Return the [X, Y] coordinate for the center point of the cell that contains the specified text.  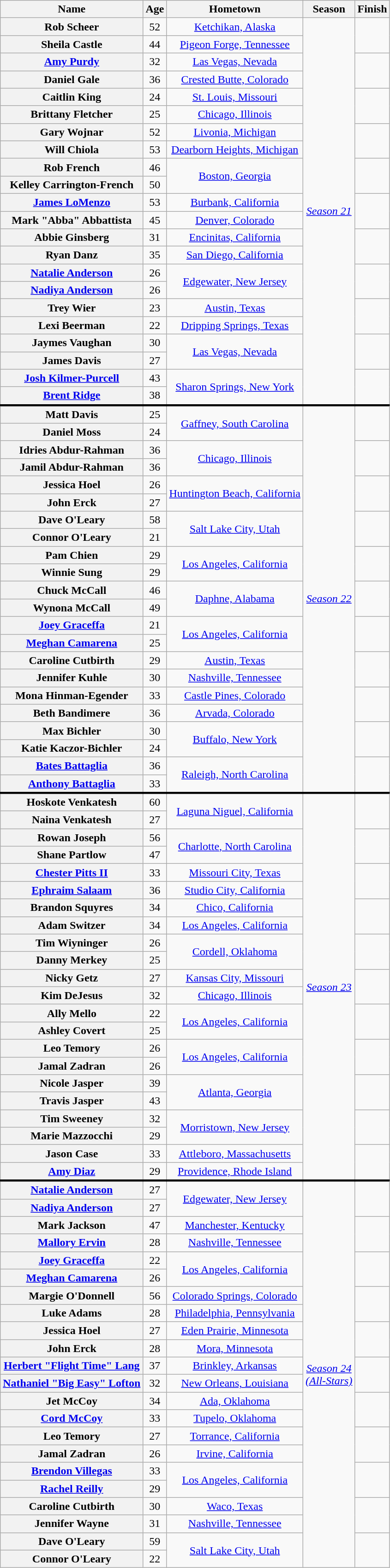
Season 22 [329, 599]
James Davis [72, 360]
58 [155, 520]
Missouri City, Texas [235, 873]
Denver, Colorado [235, 220]
Studio City, California [235, 890]
Season 23 [329, 987]
Margie O'Donnell [72, 1295]
Anthony Battaglia [72, 784]
Season 21 [329, 211]
Caitlin King [72, 97]
Shane Partlow [72, 855]
Amy Purdy [72, 62]
Ketchikan, Alaska [235, 27]
Beth Bandimere [72, 713]
37 [155, 1366]
Ryan Danz [72, 255]
Name [72, 9]
Tupelo, Oklahoma [235, 1418]
Jet McCoy [72, 1401]
Providence, Rhode Island [235, 1172]
Wynona McCall [72, 608]
Pigeon Forge, Tennessee [235, 44]
Josh Kilmer-Purcell [72, 378]
Nicky Getz [72, 978]
Idries Abdur-Rahman [72, 449]
Buffalo, New York [235, 739]
23 [155, 308]
Marie Mazzocchi [72, 1136]
Mark Jackson [72, 1225]
Hometown [235, 9]
Daniel Gale [72, 79]
Colorado Springs, Colorado [235, 1295]
Ally Mello [72, 1013]
Dearborn Heights, Michigan [235, 150]
Jaymes Vaughan [72, 343]
Trey Wier [72, 308]
Torrance, California [235, 1436]
Lexi Beerman [72, 325]
Morristown, New Jersey [235, 1127]
Rob Scheer [72, 27]
Burbank, California [235, 202]
Mora, Minnesota [235, 1348]
Abbie Ginsberg [72, 238]
New Orleans, Louisiana [235, 1383]
Age [155, 9]
Travis Jasper [72, 1101]
Jamil Abdur-Rahman [72, 467]
Naina Venkatesh [72, 820]
Gary Wojnar [72, 132]
Dripping Springs, Texas [235, 325]
Raleigh, North Carolina [235, 775]
Sheila Castle [72, 44]
Brinkley, Arkansas [235, 1366]
Huntington Beach, California [235, 493]
50 [155, 185]
Jennifer Wayne [72, 1524]
Cordell, Oklahoma [235, 952]
Chester Pitts II [72, 873]
35 [155, 255]
Attleboro, Massachusetts [235, 1154]
Amy Diaz [72, 1172]
Irvine, California [235, 1454]
Mona Hinman-Egender [72, 695]
Eden Prairie, Minnesota [235, 1330]
Katie Kaczor-Bichler [72, 748]
Castle Pines, Colorado [235, 695]
Adam Switzer [72, 925]
Ada, Oklahoma [235, 1401]
Charlotte, North Carolina [235, 846]
Luke Adams [72, 1313]
Rowan Joseph [72, 838]
Encinitas, California [235, 238]
Jennifer Kuhle [72, 678]
Gaffney, South Carolina [235, 423]
Daphne, Alabama [235, 599]
Max Bichler [72, 730]
Atlanta, Georgia [235, 1092]
Bates Battaglia [72, 766]
Hoskote Venkatesh [72, 802]
44 [155, 44]
Finish [372, 9]
Season [329, 9]
Waco, Texas [235, 1506]
Daniel Moss [72, 432]
Danny Merkey [72, 960]
Matt Davis [72, 414]
Brandon Squyres [72, 908]
38 [155, 396]
Winnie Sung [72, 573]
Kim DeJesus [72, 995]
Will Chiola [72, 150]
Arvada, Colorado [235, 713]
Pam Chien [72, 555]
Manchester, Kentucky [235, 1225]
Boston, Georgia [235, 176]
Nathaniel "Big Easy" Lofton [72, 1383]
Rob French [72, 167]
49 [155, 608]
Brent Ridge [72, 396]
Laguna Niguel, California [235, 811]
Crested Butte, Colorado [235, 79]
Tim Sweeney [72, 1119]
Kansas City, Missouri [235, 978]
Mallory Ervin [72, 1243]
Rachel Reilly [72, 1489]
St. Louis, Missouri [235, 97]
Jason Case [72, 1154]
James LoMenzo [72, 202]
Mark "Abba" Abbattista [72, 220]
59 [155, 1541]
Ashley Covert [72, 1030]
39 [155, 1083]
Season 24(All-Stars) [329, 1374]
Philadelphia, Pennsylvania [235, 1313]
San Diego, California [235, 255]
Tim Wiyninger [72, 943]
Herbert "Flight Time" Lang [72, 1366]
Chico, California [235, 908]
Nicole Jasper [72, 1083]
60 [155, 802]
Kelley Carrington-French [72, 185]
Brendon Villegas [72, 1471]
Livonia, Michigan [235, 132]
Cord McCoy [72, 1418]
Ephraim Salaam [72, 890]
Chuck McCall [72, 590]
Brittany Fletcher [72, 114]
45 [155, 220]
Sharon Springs, New York [235, 387]
